Return [x, y] of the center of cell containing provided text 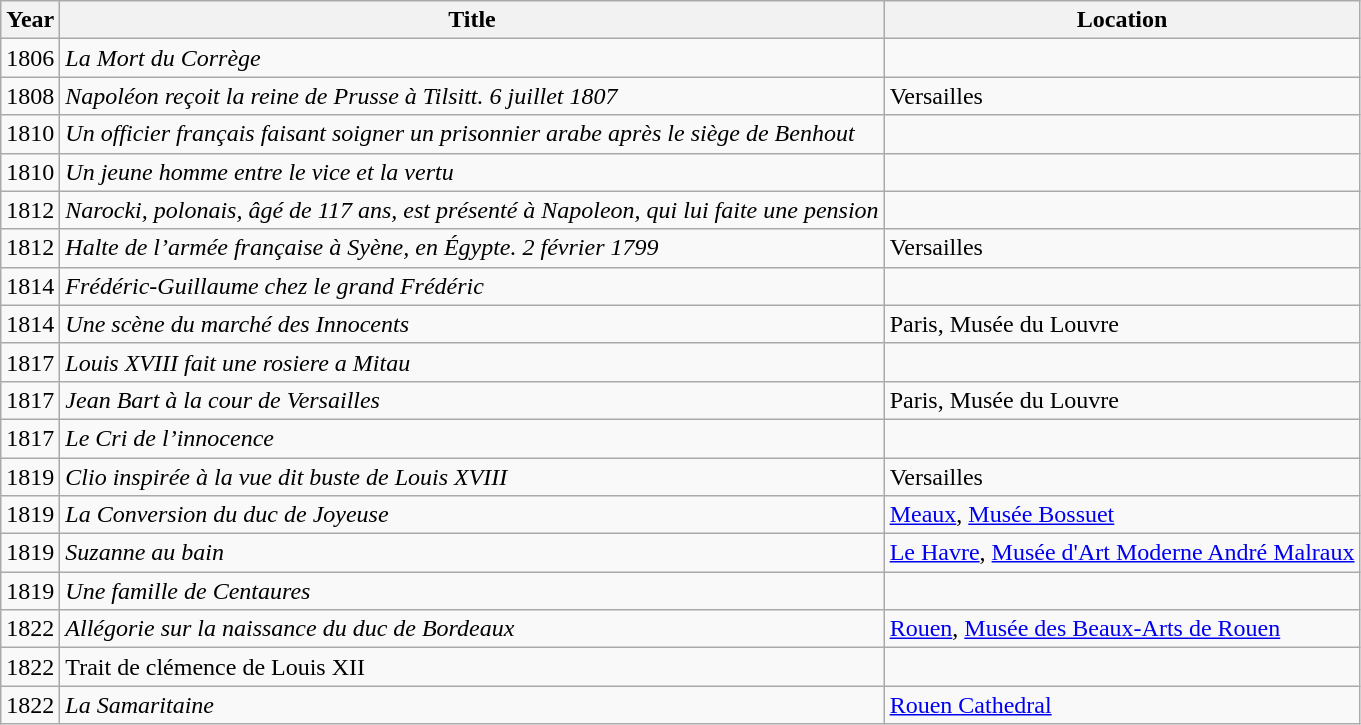
Narocki, polonais, âgé de 117 ans, est présenté à Napoleon, qui lui faite une pension [472, 210]
Meaux, Musée Bossuet [1122, 515]
Le Havre, Musée d'Art Moderne André Malraux [1122, 553]
Une scène du marché des Innocents [472, 324]
Rouen Cathedral [1122, 705]
La Samaritaine [472, 705]
Une famille de Centaures [472, 591]
Frédéric-Guillaume chez le grand Frédéric [472, 286]
1808 [30, 96]
Jean Bart à la cour de Versailles [472, 400]
Un jeune homme entre le vice et la vertu [472, 172]
Allégorie sur la naissance du duc de Bordeaux [472, 629]
Napoléon reçoit la reine de Prusse à Tilsitt. 6 juillet 1807 [472, 96]
1806 [30, 58]
Halte de l’armée française à Syène, en Égypte. 2 février 1799 [472, 248]
Title [472, 20]
Clio inspirée à la vue dit buste de Louis XVIII [472, 477]
Location [1122, 20]
Year [30, 20]
Louis XVIII fait une rosiere a Mitau [472, 362]
La Mort du Corrège [472, 58]
Rouen, Musée des Beaux-Arts de Rouen [1122, 629]
Trait de clémence de Louis XII [472, 667]
Suzanne au bain [472, 553]
Un officier français faisant soigner un prisonnier arabe après le siège de Benhout [472, 134]
La Conversion du duc de Joyeuse [472, 515]
Le Cri de l’innocence [472, 438]
